Provide the [x, y] coordinate of the cell's center where the given text is located.  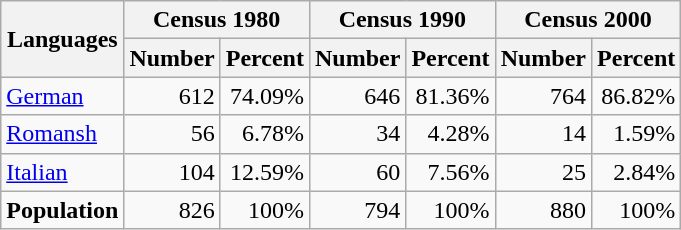
826 [172, 210]
25 [543, 172]
81.36% [450, 96]
794 [357, 210]
86.82% [636, 96]
646 [357, 96]
6.78% [264, 134]
12.59% [264, 172]
1.59% [636, 134]
60 [357, 172]
764 [543, 96]
Census 1990 [402, 20]
Languages [62, 39]
56 [172, 134]
Census 2000 [588, 20]
74.09% [264, 96]
14 [543, 134]
Romansh [62, 134]
2.84% [636, 172]
4.28% [450, 134]
34 [357, 134]
104 [172, 172]
Italian [62, 172]
Census 1980 [217, 20]
German [62, 96]
880 [543, 210]
7.56% [450, 172]
Population [62, 210]
612 [172, 96]
